For the text-containing cell, return its midpoint in (X, Y) coordinate format. 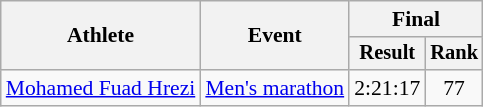
Result (387, 54)
Athlete (101, 36)
Men's marathon (274, 88)
Final (416, 19)
Rank (454, 54)
Mohamed Fuad Hrezi (101, 88)
Event (274, 36)
77 (454, 88)
2:21:17 (387, 88)
